From the cell containing the given text, extract its center point as (x, y) coordinate. 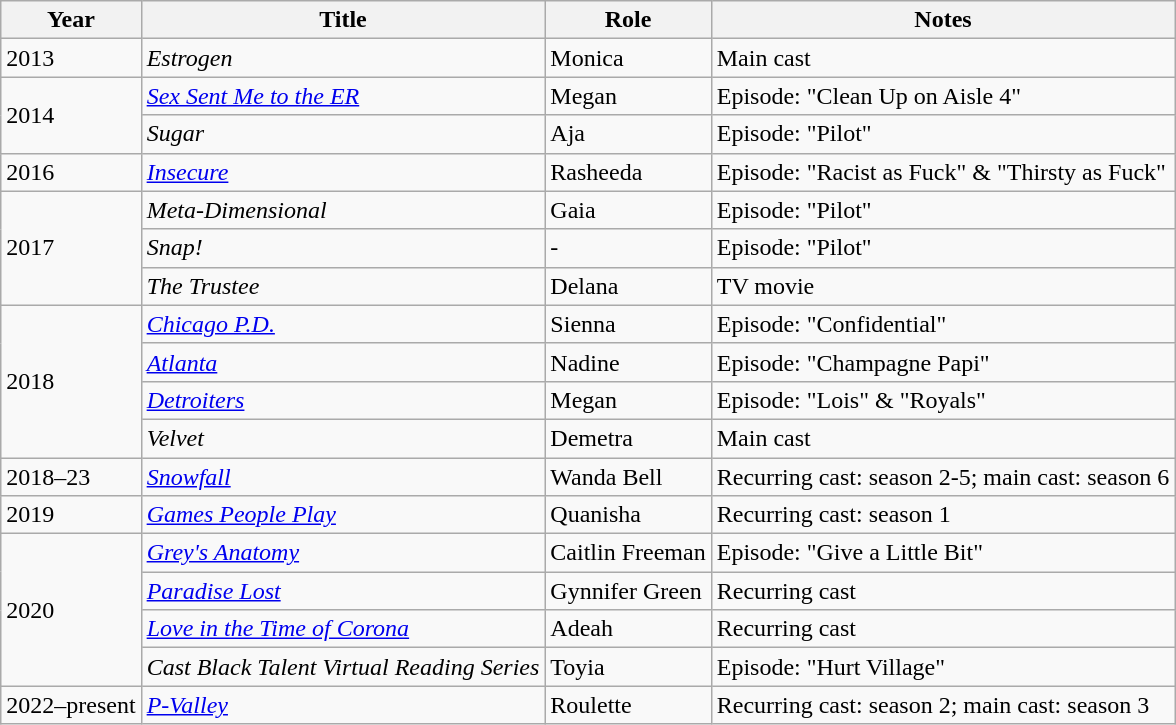
Cast Black Talent Virtual Reading Series (343, 667)
Gynnifer Green (628, 591)
2014 (71, 115)
Recurring cast: season 2; main cast: season 3 (943, 705)
2013 (71, 58)
- (628, 248)
Rasheeda (628, 172)
Caitlin Freeman (628, 553)
2018 (71, 381)
Episode: "Hurt Village" (943, 667)
Notes (943, 20)
Snowfall (343, 477)
TV movie (943, 286)
Games People Play (343, 515)
Insecure (343, 172)
Delana (628, 286)
Love in the Time of Corona (343, 629)
Role (628, 20)
Recurring cast: season 1 (943, 515)
2019 (71, 515)
Episode: "Confidential" (943, 324)
2017 (71, 248)
Demetra (628, 438)
Paradise Lost (343, 591)
P-Valley (343, 705)
2018–23 (71, 477)
Year (71, 20)
Snap! (343, 248)
Chicago P.D. (343, 324)
2020 (71, 610)
Meta-Dimensional (343, 210)
Sex Sent Me to the ER (343, 96)
2016 (71, 172)
Sienna (628, 324)
Estrogen (343, 58)
Monica (628, 58)
Sugar (343, 134)
Atlanta (343, 362)
Gaia (628, 210)
Recurring cast: season 2-5; main cast: season 6 (943, 477)
Roulette (628, 705)
Episode: "Clean Up on Aisle 4" (943, 96)
Nadine (628, 362)
2022–present (71, 705)
Detroiters (343, 400)
Toyia (628, 667)
Episode: "Give a Little Bit" (943, 553)
Episode: "Racist as Fuck" & "Thirsty as Fuck" (943, 172)
Grey's Anatomy (343, 553)
The Trustee (343, 286)
Quanisha (628, 515)
Wanda Bell (628, 477)
Adeah (628, 629)
Velvet (343, 438)
Episode: "Champagne Papi" (943, 362)
Aja (628, 134)
Episode: "Lois" & "Royals" (943, 400)
Title (343, 20)
